Extract the (X, Y) coordinate from the center of the cell holding the provided text.  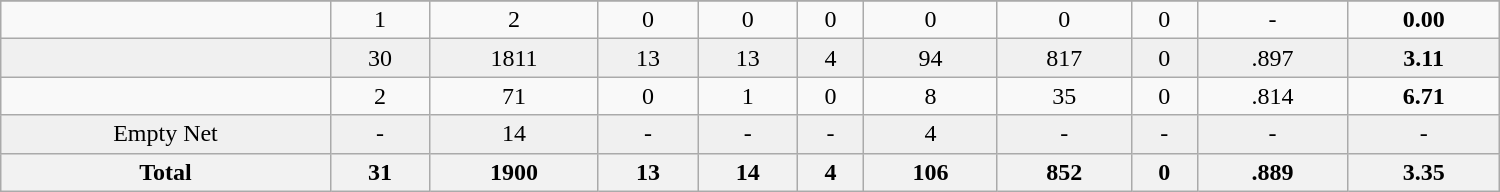
.814 (1272, 96)
1900 (514, 172)
31 (380, 172)
852 (1064, 172)
35 (1064, 96)
Empty Net (166, 134)
106 (930, 172)
94 (930, 58)
.897 (1272, 58)
30 (380, 58)
1811 (514, 58)
71 (514, 96)
Total (166, 172)
3.35 (1424, 172)
6.71 (1424, 96)
3.11 (1424, 58)
817 (1064, 58)
0.00 (1424, 20)
.889 (1272, 172)
8 (930, 96)
